Find where the given text appears and provide that cell's center as (x, y) coordinate. 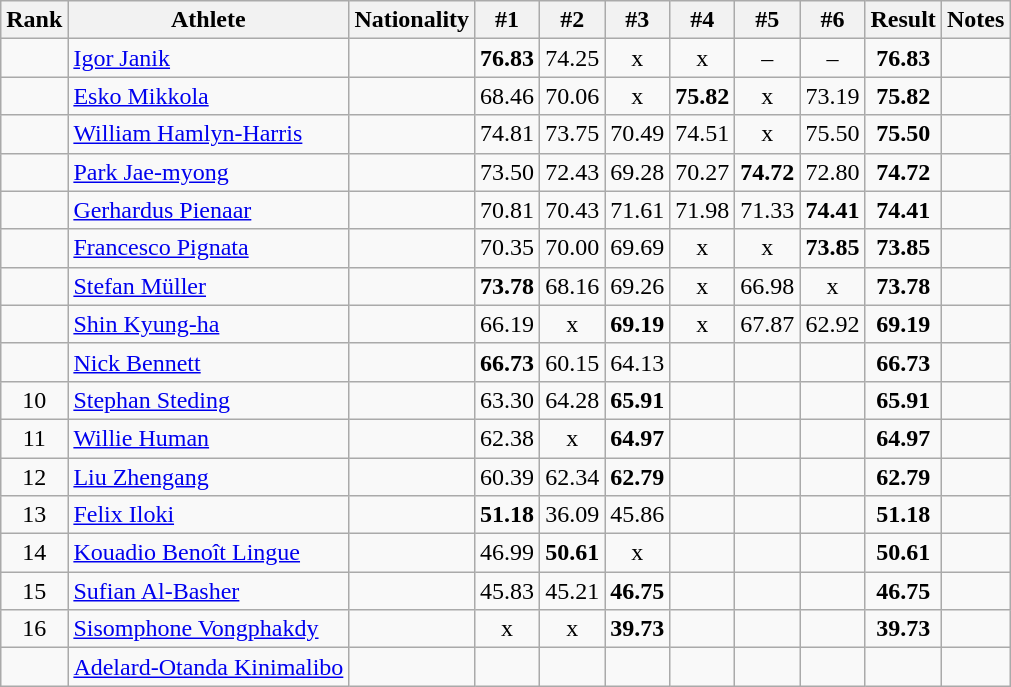
36.09 (572, 515)
Nick Bennett (208, 362)
Adelard-Otanda Kinimalibo (208, 667)
Athlete (208, 20)
Notes (975, 20)
William Hamlyn-Harris (208, 134)
Result (903, 20)
70.06 (572, 96)
45.83 (508, 591)
71.98 (702, 210)
Willie Human (208, 438)
#1 (508, 20)
12 (34, 477)
45.86 (638, 515)
70.81 (508, 210)
Francesco Pignata (208, 248)
Sufian Al-Basher (208, 591)
73.50 (508, 172)
72.80 (832, 172)
15 (34, 591)
72.43 (572, 172)
#6 (832, 20)
Esko Mikkola (208, 96)
74.51 (702, 134)
Sisomphone Vongphakdy (208, 629)
69.69 (638, 248)
70.27 (702, 172)
Stephan Steding (208, 400)
Gerhardus Pienaar (208, 210)
71.61 (638, 210)
68.16 (572, 286)
67.87 (768, 324)
62.34 (572, 477)
60.39 (508, 477)
Shin Kyung-ha (208, 324)
69.28 (638, 172)
70.35 (508, 248)
#5 (768, 20)
70.43 (572, 210)
74.81 (508, 134)
63.30 (508, 400)
Felix Iloki (208, 515)
#2 (572, 20)
70.49 (638, 134)
73.19 (832, 96)
Igor Janik (208, 58)
66.98 (768, 286)
Nationality (412, 20)
66.19 (508, 324)
64.13 (638, 362)
62.92 (832, 324)
46.99 (508, 553)
Stefan Müller (208, 286)
#3 (638, 20)
11 (34, 438)
60.15 (572, 362)
64.28 (572, 400)
73.75 (572, 134)
68.46 (508, 96)
45.21 (572, 591)
16 (34, 629)
13 (34, 515)
Kouadio Benoît Lingue (208, 553)
#4 (702, 20)
Rank (34, 20)
14 (34, 553)
70.00 (572, 248)
71.33 (768, 210)
Liu Zhengang (208, 477)
10 (34, 400)
69.26 (638, 286)
62.38 (508, 438)
74.25 (572, 58)
Park Jae-myong (208, 172)
